Pinpoint the cell where the given text exists, returning its [X, Y] midpoint coordinate. 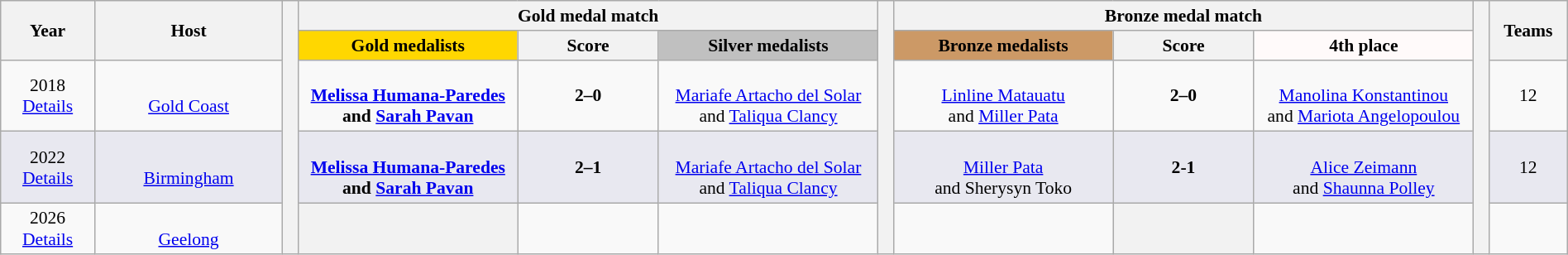
2026Details [48, 229]
Year [48, 30]
Linline Matauatuand Miller Pata [1004, 96]
Bronze medalists [1004, 46]
Miller Pataand Sherysyn Toko [1004, 167]
Manolina Konstantinouand Mariota Angelopoulou [1363, 96]
Gold medal match [589, 16]
Silver medalists [767, 46]
Gold Coast [189, 96]
Teams [1528, 30]
2022Details [48, 167]
2-1 [1183, 167]
4th place [1363, 46]
Gold medalists [409, 46]
2018Details [48, 96]
Alice Zeimannand Shaunna Polley [1363, 167]
Host [189, 30]
Birmingham [189, 167]
Bronze medal match [1184, 16]
Geelong [189, 229]
2–1 [588, 167]
